Provide the (x, y) coordinate of the cell's center where the given text is located.  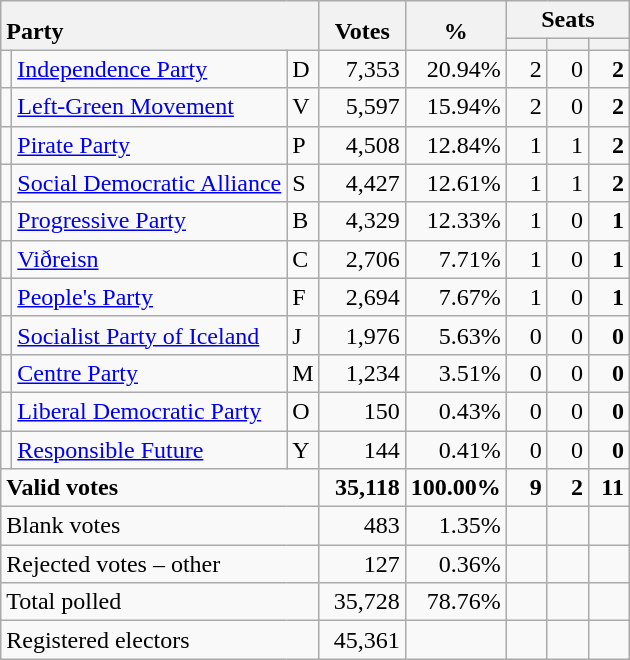
Rejected votes – other (160, 564)
5,597 (362, 107)
Seats (568, 20)
3.51% (456, 373)
V (303, 107)
Total polled (160, 602)
45,361 (362, 640)
Socialist Party of Iceland (150, 335)
12.61% (456, 183)
150 (362, 411)
144 (362, 449)
4,508 (362, 145)
35,728 (362, 602)
Liberal Democratic Party (150, 411)
127 (362, 564)
Votes (362, 26)
35,118 (362, 488)
S (303, 183)
Independence Party (150, 69)
Progressive Party (150, 221)
100.00% (456, 488)
7.67% (456, 297)
B (303, 221)
J (303, 335)
5.63% (456, 335)
Blank votes (160, 526)
7,353 (362, 69)
Social Democratic Alliance (150, 183)
11 (608, 488)
O (303, 411)
Valid votes (160, 488)
78.76% (456, 602)
Left-Green Movement (150, 107)
D (303, 69)
F (303, 297)
Pirate Party (150, 145)
483 (362, 526)
P (303, 145)
20.94% (456, 69)
4,427 (362, 183)
12.84% (456, 145)
1,976 (362, 335)
1.35% (456, 526)
People's Party (150, 297)
Viðreisn (150, 259)
1,234 (362, 373)
Registered electors (160, 640)
Responsible Future (150, 449)
0.43% (456, 411)
Y (303, 449)
7.71% (456, 259)
C (303, 259)
Party (160, 26)
0.36% (456, 564)
9 (526, 488)
12.33% (456, 221)
15.94% (456, 107)
0.41% (456, 449)
4,329 (362, 221)
% (456, 26)
2,694 (362, 297)
2,706 (362, 259)
M (303, 373)
Centre Party (150, 373)
